Output the [X, Y] coordinate of the center of the cell containing the given text.  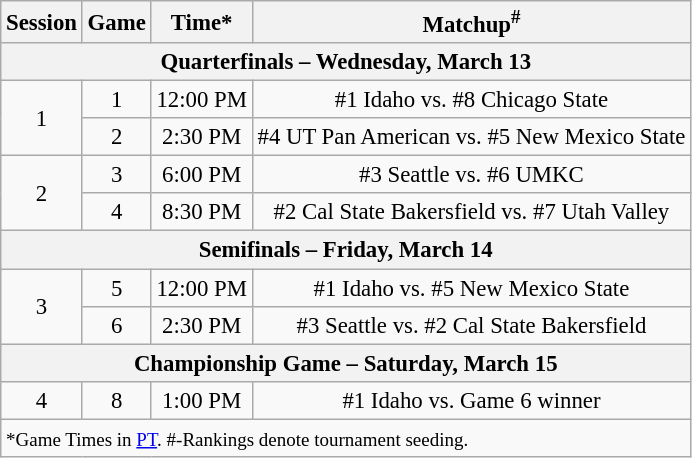
5 [116, 288]
Session [42, 22]
#3 Seattle vs. #6 UMKC [472, 175]
#1 Idaho vs. #8 Chicago State [472, 100]
*Game Times in PT. #-Rankings denote tournament seeding. [346, 438]
#1 Idaho vs. #5 New Mexico State [472, 288]
6 [116, 325]
Matchup# [472, 22]
#3 Seattle vs. #2 Cal State Bakersfield [472, 325]
Semifinals – Friday, March 14 [346, 250]
Time* [202, 22]
Game [116, 22]
8:30 PM [202, 213]
#2 Cal State Bakersfield vs. #7 Utah Valley [472, 213]
6:00 PM [202, 175]
Championship Game – Saturday, March 15 [346, 363]
#1 Idaho vs. Game 6 winner [472, 400]
8 [116, 400]
Quarterfinals – Wednesday, March 13 [346, 62]
#4 UT Pan American vs. #5 New Mexico State [472, 137]
1:00 PM [202, 400]
